From the cell containing the given text, extract its center point as (X, Y) coordinate. 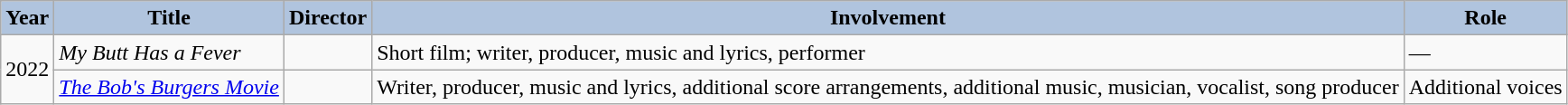
The Bob's Burgers Movie (170, 87)
Involvement (889, 18)
Director (327, 18)
Title (170, 18)
Additional voices (1485, 87)
Short film; writer, producer, music and lyrics, performer (889, 52)
Year (27, 18)
Role (1485, 18)
— (1485, 52)
My Butt Has a Fever (170, 52)
Writer, producer, music and lyrics, additional score arrangements, additional music, musician, vocalist, song producer (889, 87)
2022 (27, 70)
